Find where the given text appears and provide that cell's center as [x, y] coordinate. 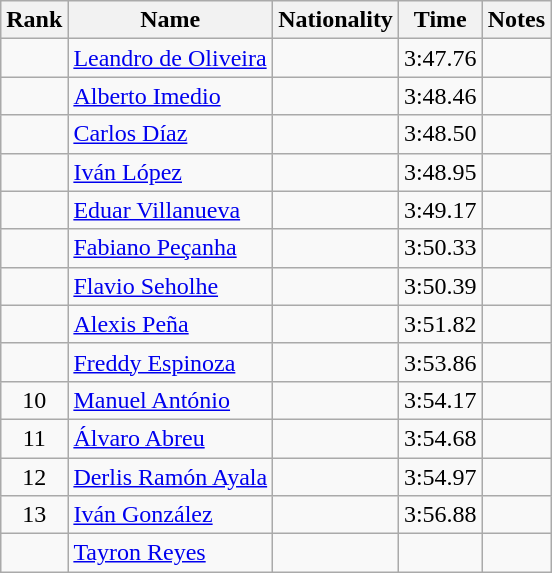
Carlos Díaz [170, 134]
Fabiano Peçanha [170, 248]
3:49.17 [440, 210]
3:48.46 [440, 96]
Freddy Espinoza [170, 362]
3:47.76 [440, 58]
Derlis Ramón Ayala [170, 477]
Eduar Villanueva [170, 210]
12 [34, 477]
13 [34, 515]
Iván López [170, 172]
Alberto Imedio [170, 96]
Alexis Peña [170, 324]
Rank [34, 20]
Álvaro Abreu [170, 438]
Notes [516, 20]
3:48.50 [440, 134]
Time [440, 20]
3:54.68 [440, 438]
3:51.82 [440, 324]
3:50.39 [440, 286]
Nationality [336, 20]
Leandro de Oliveira [170, 58]
3:56.88 [440, 515]
Tayron Reyes [170, 553]
Name [170, 20]
3:53.86 [440, 362]
3:54.17 [440, 400]
11 [34, 438]
Iván González [170, 515]
10 [34, 400]
Manuel António [170, 400]
Flavio Seholhe [170, 286]
3:54.97 [440, 477]
3:48.95 [440, 172]
3:50.33 [440, 248]
